Detect which cell encompasses the target text, then output its (x, y) center coordinate. 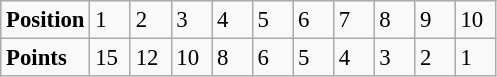
Points (46, 58)
15 (110, 58)
9 (436, 20)
Position (46, 20)
12 (150, 58)
7 (354, 20)
